Extract the (x, y) coordinate from the center of the cell holding the provided text.  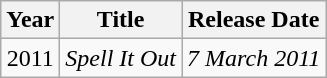
7 March 2011 (254, 58)
Title (121, 20)
2011 (30, 58)
Release Date (254, 20)
Spell It Out (121, 58)
Year (30, 20)
